Extract the (x, y) coordinate from the center of the cell holding the provided text.  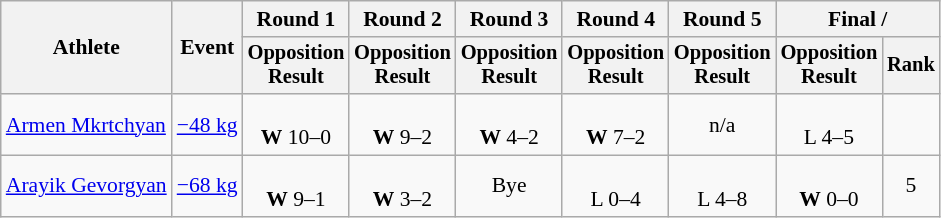
Rank (911, 66)
Round 5 (722, 19)
−48 kg (208, 124)
Armen Mkrtchyan (86, 124)
L 4–8 (722, 186)
W 3–2 (402, 186)
n/a (722, 124)
Round 3 (510, 19)
W 4–2 (510, 124)
5 (911, 186)
−68 kg (208, 186)
Athlete (86, 48)
Bye (510, 186)
Final / (858, 19)
W 9–2 (402, 124)
W 7–2 (616, 124)
L 0–4 (616, 186)
Event (208, 48)
W 10–0 (296, 124)
W 0–0 (830, 186)
W 9–1 (296, 186)
L 4–5 (830, 124)
Arayik Gevorgyan (86, 186)
Round 2 (402, 19)
Round 1 (296, 19)
Round 4 (616, 19)
